Detect which cell encompasses the target text, then output its [X, Y] center coordinate. 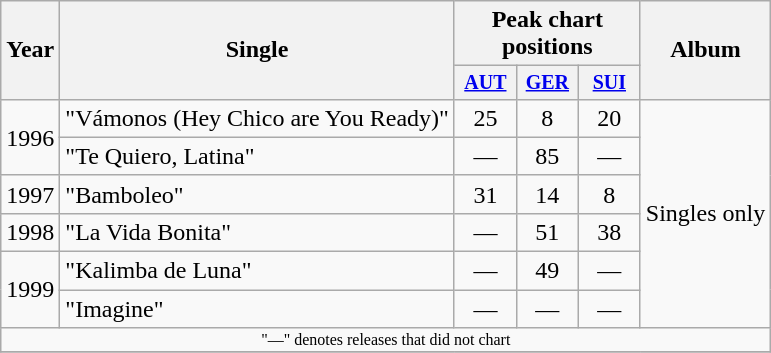
Year [30, 50]
"La Vida Bonita" [258, 232]
1996 [30, 137]
1998 [30, 232]
Singles only [705, 213]
1997 [30, 194]
"Kalimba de Luna" [258, 271]
Single [258, 50]
20 [609, 118]
85 [547, 156]
38 [609, 232]
51 [547, 232]
49 [547, 271]
Peak chart positions [547, 34]
SUI [609, 82]
"Te Quiero, Latina" [258, 156]
25 [485, 118]
GER [547, 82]
"Bamboleo" [258, 194]
31 [485, 194]
"—" denotes releases that did not chart [386, 340]
"Imagine" [258, 309]
Album [705, 50]
14 [547, 194]
1999 [30, 290]
"Vámonos (Hey Chico are You Ready)" [258, 118]
AUT [485, 82]
